Scan for the cell matching the given text and deliver its (x, y) coordinate at center. 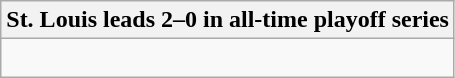
St. Louis leads 2–0 in all-time playoff series (228, 20)
